From the cell containing the given text, extract its center point as (x, y) coordinate. 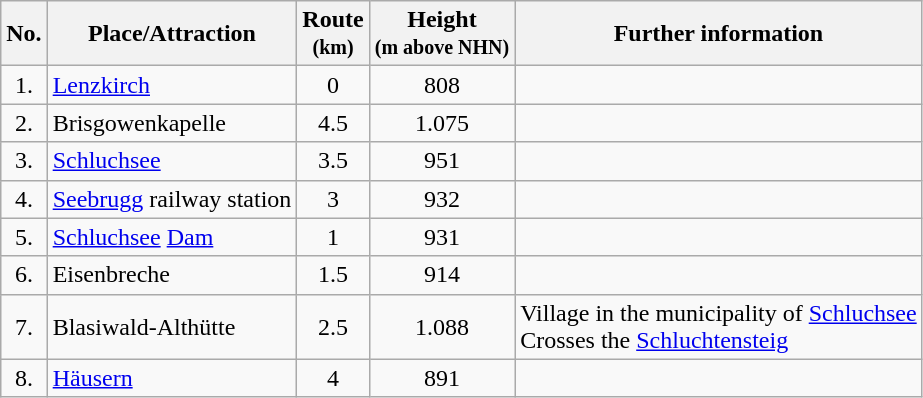
1.075 (442, 123)
Brisgowenkapelle (172, 123)
808 (442, 85)
1.5 (333, 275)
3 (333, 199)
Place/Attraction (172, 34)
2. (24, 123)
1.088 (442, 326)
Schluchsee Dam (172, 237)
914 (442, 275)
932 (442, 199)
Häusern (172, 378)
Blasiwald-Althütte (172, 326)
5. (24, 237)
Lenzkirch (172, 85)
7. (24, 326)
Eisenbreche (172, 275)
4 (333, 378)
3.5 (333, 161)
1 (333, 237)
Schluchsee (172, 161)
951 (442, 161)
Seebrugg railway station (172, 199)
2.5 (333, 326)
Village in the municipality of SchluchseeCrosses the Schluchtensteig (719, 326)
931 (442, 237)
4.5 (333, 123)
Height (m above NHN) (442, 34)
3. (24, 161)
Route (km) (333, 34)
4. (24, 199)
Further information (719, 34)
1. (24, 85)
0 (333, 85)
No. (24, 34)
891 (442, 378)
6. (24, 275)
8. (24, 378)
